For the text-containing cell, return its midpoint in (X, Y) coordinate format. 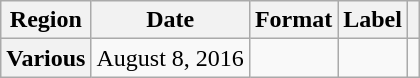
Date (170, 20)
Region (46, 20)
Label (373, 20)
Various (46, 58)
August 8, 2016 (170, 58)
Format (293, 20)
